Identify which cell holds the provided text, then report its [X, Y] central coordinate. 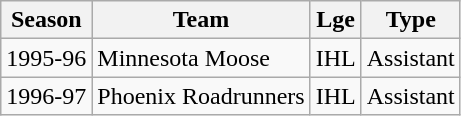
Lge [336, 20]
Season [46, 20]
Type [410, 20]
1996-97 [46, 96]
1995-96 [46, 58]
Phoenix Roadrunners [201, 96]
Minnesota Moose [201, 58]
Team [201, 20]
